For the text-containing cell, return its midpoint in [X, Y] coordinate format. 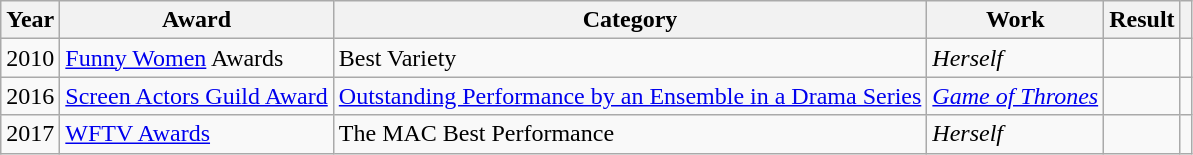
Award [196, 20]
Category [630, 20]
Outstanding Performance by an Ensemble in a Drama Series [630, 96]
WFTV Awards [196, 134]
Screen Actors Guild Award [196, 96]
Work [1016, 20]
Funny Women Awards [196, 58]
Game of Thrones [1016, 96]
Result [1142, 20]
2010 [30, 58]
2016 [30, 96]
2017 [30, 134]
Best Variety [630, 58]
The MAC Best Performance [630, 134]
Year [30, 20]
